Extract the [x, y] coordinate from the center of the cell holding the provided text.  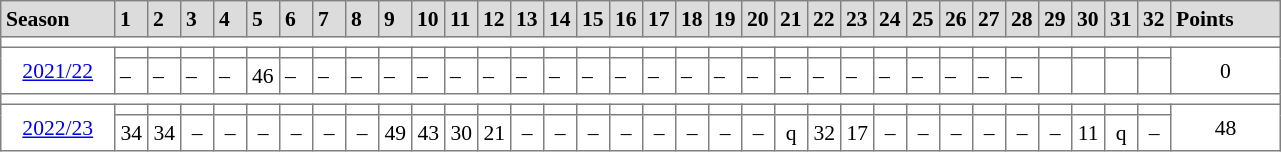
Season [58, 19]
2022/23 [58, 127]
1 [132, 19]
28 [1022, 19]
18 [692, 19]
46 [264, 76]
5 [264, 19]
8 [362, 19]
26 [956, 19]
4 [230, 19]
10 [428, 19]
16 [626, 19]
7 [330, 19]
Points [1226, 19]
24 [890, 19]
15 [594, 19]
9 [396, 19]
31 [1122, 19]
0 [1226, 70]
27 [990, 19]
14 [560, 19]
13 [528, 19]
2 [164, 19]
25 [924, 19]
6 [296, 19]
20 [758, 19]
43 [428, 133]
22 [824, 19]
19 [726, 19]
23 [858, 19]
2021/22 [58, 70]
49 [396, 133]
12 [494, 19]
3 [198, 19]
29 [1056, 19]
48 [1226, 127]
